Output the [x, y] coordinate of the center of the cell containing the given text.  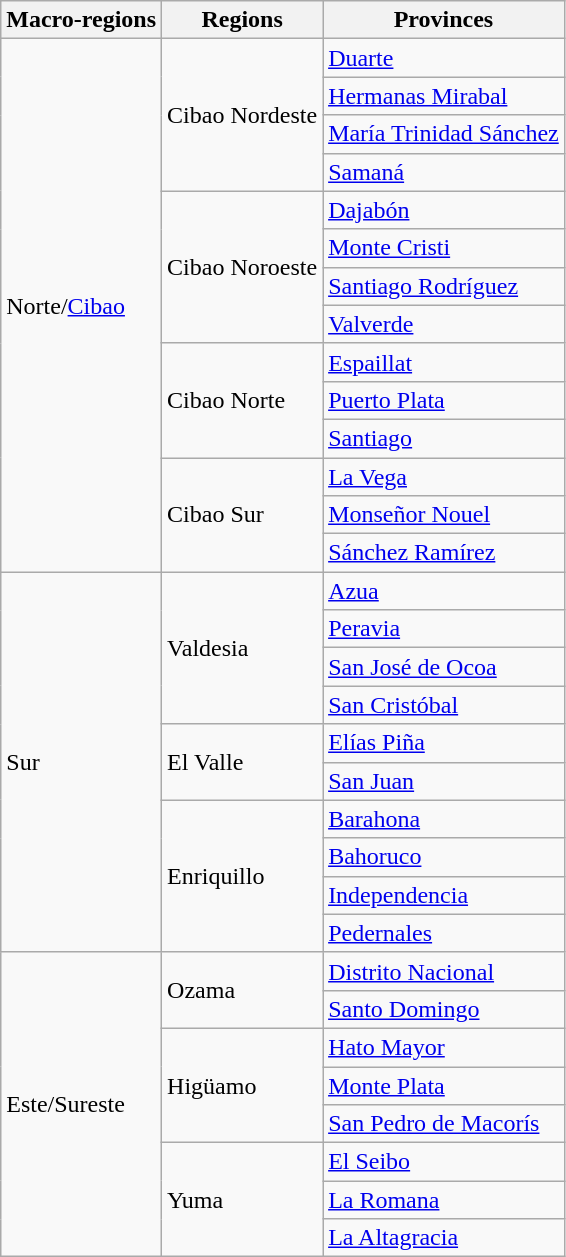
Cibao Nordeste [242, 115]
Santiago Rodríguez [444, 286]
Hato Mayor [444, 1047]
Samaná [444, 172]
Monte Plata [444, 1085]
Higüamo [242, 1085]
Espaillat [444, 362]
Provinces [444, 20]
Monte Cristi [444, 248]
El Seibo [444, 1162]
Dajabón [444, 210]
Enriquillo [242, 876]
Norte/Cibao [82, 306]
San Juan [444, 781]
Este/Sureste [82, 1104]
Peravia [444, 629]
San Cristóbal [444, 705]
Cibao Norte [242, 400]
Cibao Sur [242, 515]
San Pedro de Macorís [444, 1124]
Regions [242, 20]
Cibao Noroeste [242, 267]
Valdesia [242, 648]
Independencia [444, 895]
Sur [82, 762]
Barahona [444, 819]
Ozama [242, 990]
Azua [444, 591]
Elías Piña [444, 743]
María Trinidad Sánchez [444, 134]
Distrito Nacional [444, 971]
Sánchez Ramírez [444, 553]
Duarte [444, 58]
La Altagracia [444, 1238]
San José de Ocoa [444, 667]
Puerto Plata [444, 400]
La Romana [444, 1200]
Pedernales [444, 933]
La Vega [444, 477]
El Valle [242, 762]
Monseñor Nouel [444, 515]
Santiago [444, 438]
Bahoruco [444, 857]
Hermanas Mirabal [444, 96]
Yuma [242, 1200]
Santo Domingo [444, 1009]
Valverde [444, 324]
Macro-regions [82, 20]
